Search for the cell housing the specified text and yield its [X, Y] center coordinate. 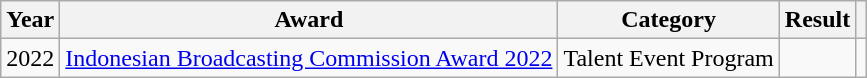
Result [817, 20]
Category [668, 20]
Indonesian Broadcasting Commission Award 2022 [309, 58]
Year [30, 20]
Talent Event Program [668, 58]
Award [309, 20]
2022 [30, 58]
